Return [x, y] of the center of cell containing provided text 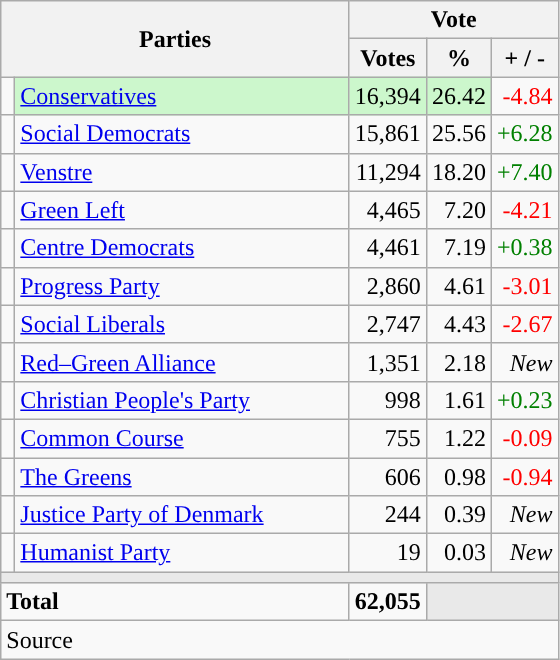
15,861 [388, 134]
19 [388, 553]
% [458, 58]
-4.84 [524, 96]
Justice Party of Denmark [182, 515]
-0.94 [524, 477]
2.18 [458, 362]
1.22 [458, 438]
Green Left [182, 210]
Source [280, 640]
7.20 [458, 210]
244 [388, 515]
11,294 [388, 172]
The Greens [182, 477]
-0.09 [524, 438]
25.56 [458, 134]
+7.40 [524, 172]
4,461 [388, 248]
0.98 [458, 477]
0.39 [458, 515]
Venstre [182, 172]
26.42 [458, 96]
Total [176, 602]
+ / - [524, 58]
Centre Democrats [182, 248]
Common Course [182, 438]
+6.28 [524, 134]
Vote [454, 20]
-2.67 [524, 324]
1,351 [388, 362]
Christian People's Party [182, 400]
998 [388, 400]
Votes [388, 58]
Parties [176, 39]
606 [388, 477]
-3.01 [524, 286]
Red–Green Alliance [182, 362]
16,394 [388, 96]
4.43 [458, 324]
1.61 [458, 400]
2,747 [388, 324]
18.20 [458, 172]
Progress Party [182, 286]
7.19 [458, 248]
Social Democrats [182, 134]
+0.38 [524, 248]
-4.21 [524, 210]
Humanist Party [182, 553]
4.61 [458, 286]
4,465 [388, 210]
0.03 [458, 553]
755 [388, 438]
Social Liberals [182, 324]
2,860 [388, 286]
Conservatives [182, 96]
62,055 [388, 602]
+0.23 [524, 400]
